Provide the [x, y] coordinate of the cell's center where the given text is located.  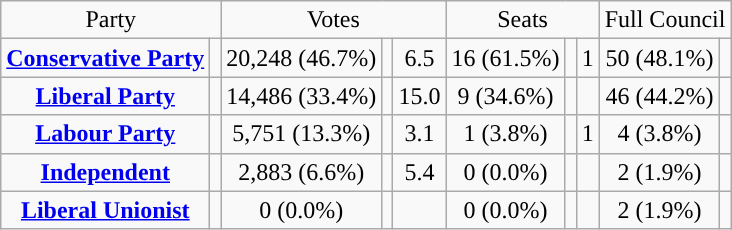
14,486 (33.4%) [302, 96]
Liberal Party [106, 96]
Conservative Party [106, 58]
6.5 [420, 58]
4 (3.8%) [660, 134]
Party [111, 20]
Liberal Unionist [106, 210]
9 (34.6%) [506, 96]
5.4 [420, 172]
Seats [522, 20]
2,883 (6.6%) [302, 172]
Independent [106, 172]
Labour Party [106, 134]
Votes [334, 20]
3.1 [420, 134]
1 (3.8%) [506, 134]
50 (48.1%) [660, 58]
46 (44.2%) [660, 96]
20,248 (46.7%) [302, 58]
16 (61.5%) [506, 58]
5,751 (13.3%) [302, 134]
Full Council [665, 20]
15.0 [420, 96]
